From the cell containing the given text, extract its center point as (X, Y) coordinate. 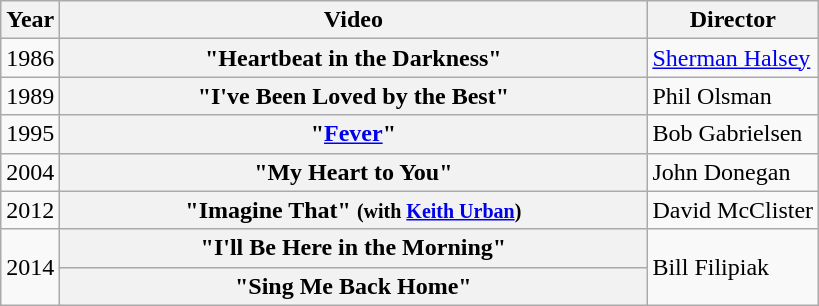
"Fever" (354, 134)
David McClister (733, 210)
Year (30, 20)
Director (733, 20)
"Imagine That" (with Keith Urban) (354, 210)
Bill Filipiak (733, 267)
2014 (30, 267)
"My Heart to You" (354, 172)
"Sing Me Back Home" (354, 286)
2004 (30, 172)
2012 (30, 210)
"Heartbeat in the Darkness" (354, 58)
1989 (30, 96)
"I'll Be Here in the Morning" (354, 248)
Bob Gabrielsen (733, 134)
Sherman Halsey (733, 58)
Phil Olsman (733, 96)
"I've Been Loved by the Best" (354, 96)
Video (354, 20)
1995 (30, 134)
1986 (30, 58)
John Donegan (733, 172)
